Capture the cell that displays the provided text and extract its [X, Y] central coordinate. 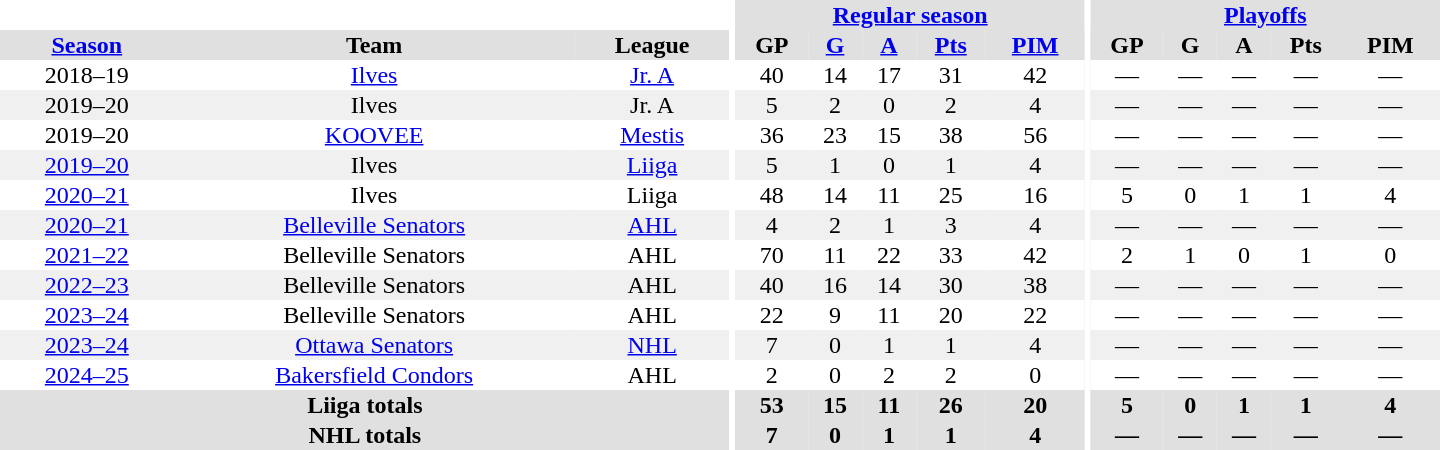
31 [951, 75]
KOOVEE [374, 135]
Bakersfield Condors [374, 375]
Playoffs [1266, 15]
48 [772, 195]
Regular season [910, 15]
Ottawa Senators [374, 345]
56 [1036, 135]
Liiga totals [365, 405]
2018–19 [87, 75]
League [652, 45]
NHL [652, 345]
3 [951, 225]
Season [87, 45]
NHL totals [365, 435]
70 [772, 255]
53 [772, 405]
17 [889, 75]
2024–25 [87, 375]
2022–23 [87, 285]
2021–22 [87, 255]
30 [951, 285]
26 [951, 405]
36 [772, 135]
33 [951, 255]
Mestis [652, 135]
Team [374, 45]
23 [835, 135]
25 [951, 195]
9 [835, 315]
